Return the (x, y) coordinate for the center point of the cell that contains the specified text.  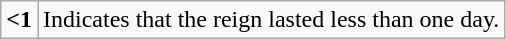
Indicates that the reign lasted less than one day. (272, 20)
<1 (20, 20)
